Return the (X, Y) coordinate for the center point of the cell that contains the specified text.  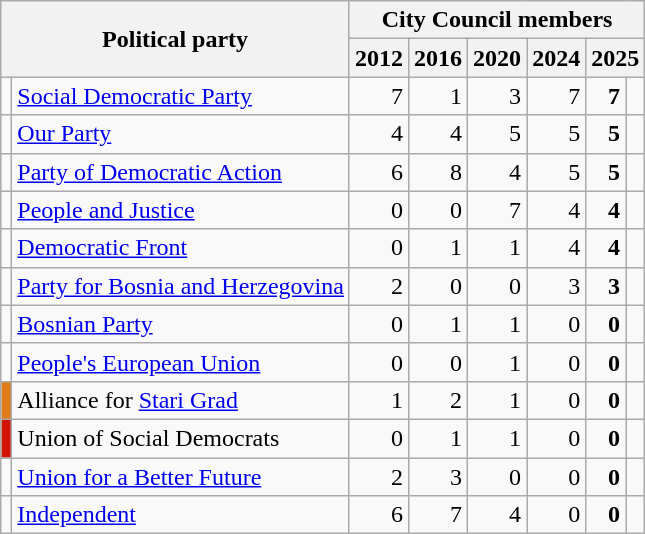
People and Justice (181, 210)
Democratic Front (181, 248)
Social Democratic Party (181, 96)
Independent (181, 515)
City Council members (496, 20)
2012 (378, 58)
2016 (438, 58)
Bosnian Party (181, 324)
People's European Union (181, 362)
2024 (556, 58)
2025 (616, 58)
8 (438, 172)
2020 (498, 58)
Union for a Better Future (181, 477)
Political party (176, 39)
Party of Democratic Action (181, 172)
Alliance for Stari Grad (181, 400)
Union of Social Democrats (181, 438)
Party for Bosnia and Herzegovina (181, 286)
Our Party (181, 134)
